Return the [X, Y] coordinate for the center point of the cell that contains the specified text.  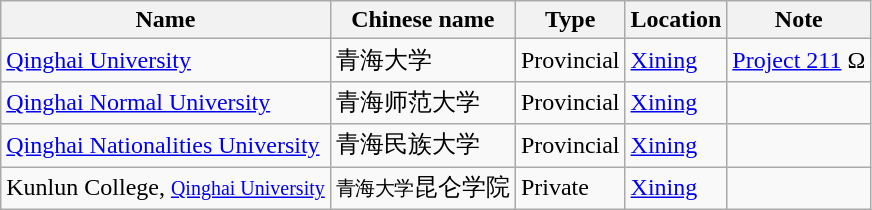
Qinghai Nationalities University [166, 146]
Qinghai University [166, 60]
Name [166, 20]
Note [799, 20]
Type [570, 20]
Kunlun College, Qinghai University [166, 188]
Location [676, 20]
Project 211 Ω [799, 60]
Qinghai Normal University [166, 102]
Private [570, 188]
Chinese name [422, 20]
青海大学昆仑学院 [422, 188]
青海大学 [422, 60]
青海民族大学 [422, 146]
青海师范大学 [422, 102]
